Find where the given text appears and provide that cell's center as (x, y) coordinate. 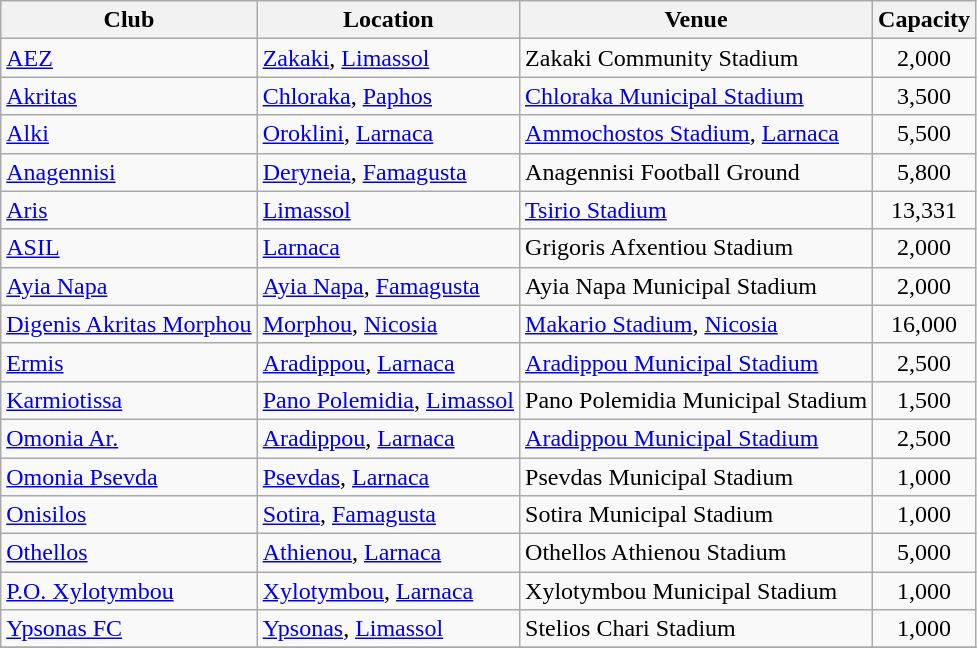
Stelios Chari Stadium (696, 629)
Ayia Napa Municipal Stadium (696, 286)
Makario Stadium, Nicosia (696, 324)
Pano Polemidia, Limassol (388, 400)
Onisilos (129, 515)
Pano Polemidia Municipal Stadium (696, 400)
Karmiotissa (129, 400)
Digenis Akritas Morphou (129, 324)
Tsirio Stadium (696, 210)
Oroklini, Larnaca (388, 134)
Location (388, 20)
Omonia Ar. (129, 438)
Deryneia, Famagusta (388, 172)
13,331 (924, 210)
Athienou, Larnaca (388, 553)
Ypsonas FC (129, 629)
Ammochostos Stadium, Larnaca (696, 134)
Alki (129, 134)
Xylotymbou, Larnaca (388, 591)
Limassol (388, 210)
Aris (129, 210)
Anagennisi Football Ground (696, 172)
Othellos (129, 553)
Sotira, Famagusta (388, 515)
Club (129, 20)
Venue (696, 20)
Othellos Athienou Stadium (696, 553)
Capacity (924, 20)
5,800 (924, 172)
Ayia Napa (129, 286)
Ypsonas, Limassol (388, 629)
Chloraka, Paphos (388, 96)
Akritas (129, 96)
Grigoris Afxentiou Stadium (696, 248)
P.O. Xylotymbou (129, 591)
Zakaki, Limassol (388, 58)
AEZ (129, 58)
Ermis (129, 362)
Psevdas, Larnaca (388, 477)
Ayia Napa, Famagusta (388, 286)
ASIL (129, 248)
3,500 (924, 96)
Chloraka Municipal Stadium (696, 96)
Morphou, Nicosia (388, 324)
1,500 (924, 400)
5,500 (924, 134)
Omonia Psevda (129, 477)
Xylotymbou Municipal Stadium (696, 591)
5,000 (924, 553)
16,000 (924, 324)
Anagennisi (129, 172)
Zakaki Community Stadium (696, 58)
Larnaca (388, 248)
Sotira Municipal Stadium (696, 515)
Psevdas Municipal Stadium (696, 477)
